Scan for the cell matching the given text and deliver its (X, Y) coordinate at center. 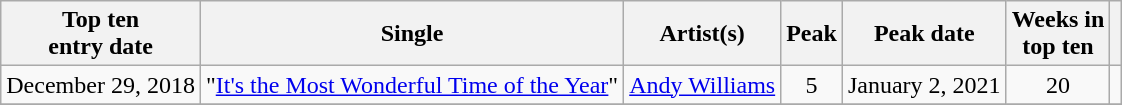
December 29, 2018 (101, 85)
Weeks intop ten (1058, 34)
Andy Williams (702, 85)
20 (1058, 85)
Peak date (924, 34)
Top tenentry date (101, 34)
Single (412, 34)
Peak (812, 34)
"It's the Most Wonderful Time of the Year" (412, 85)
Artist(s) (702, 34)
January 2, 2021 (924, 85)
5 (812, 85)
